Return [X, Y] of the center of cell containing provided text 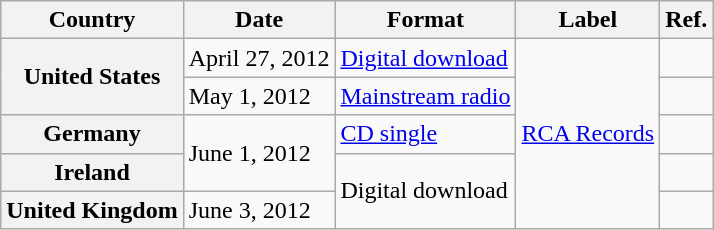
United States [92, 77]
Ireland [92, 172]
Germany [92, 134]
June 1, 2012 [259, 153]
CD single [426, 134]
Format [426, 20]
United Kingdom [92, 210]
Mainstream radio [426, 96]
RCA Records [588, 134]
April 27, 2012 [259, 58]
June 3, 2012 [259, 210]
Country [92, 20]
Label [588, 20]
May 1, 2012 [259, 96]
Date [259, 20]
Ref. [686, 20]
